Scan for the cell matching the given text and deliver its (X, Y) coordinate at center. 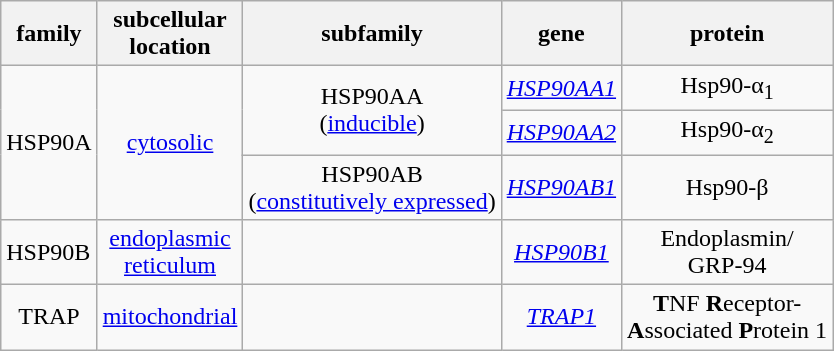
Hsp90-β (728, 186)
HSP90AA1 (561, 88)
Endoplasmin/GRP-94 (728, 252)
subfamily (372, 34)
family (49, 34)
HSP90AA2 (561, 132)
gene (561, 34)
mitochondrial (170, 318)
TRAP (49, 318)
HSP90B1 (561, 252)
protein (728, 34)
endoplasmicreticulum (170, 252)
TRAP1 (561, 318)
subcellularlocation (170, 34)
Hsp90-α1 (728, 88)
HSP90AB(constitutively expressed) (372, 186)
HSP90B (49, 252)
TNF Receptor-Associated Protein 1 (728, 318)
HSP90AB1 (561, 186)
cytosolic (170, 143)
HSP90A (49, 143)
HSP90AA(inducible) (372, 110)
Hsp90-α2 (728, 132)
